Identify which cell holds the provided text, then report its [x, y] central coordinate. 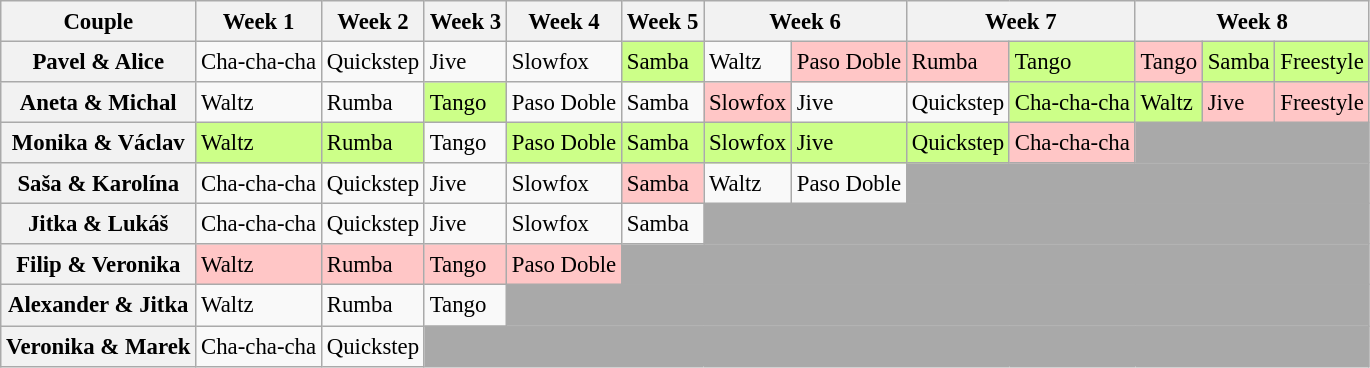
Week 3 [465, 22]
Week 6 [806, 22]
Week 2 [372, 22]
Filip & Veronika [98, 264]
Monika & Václav [98, 144]
Week 1 [259, 22]
Veronika & Marek [98, 346]
Aneta & Michal [98, 102]
Week 4 [564, 22]
Week 8 [1252, 22]
Pavel & Alice [98, 62]
Week 7 [1020, 22]
Saša & Karolína [98, 184]
Alexander & Jitka [98, 306]
Couple [98, 22]
Jitka & Lukáš [98, 224]
Week 5 [663, 22]
